Pinpoint the cell where the given text exists, returning its (x, y) midpoint coordinate. 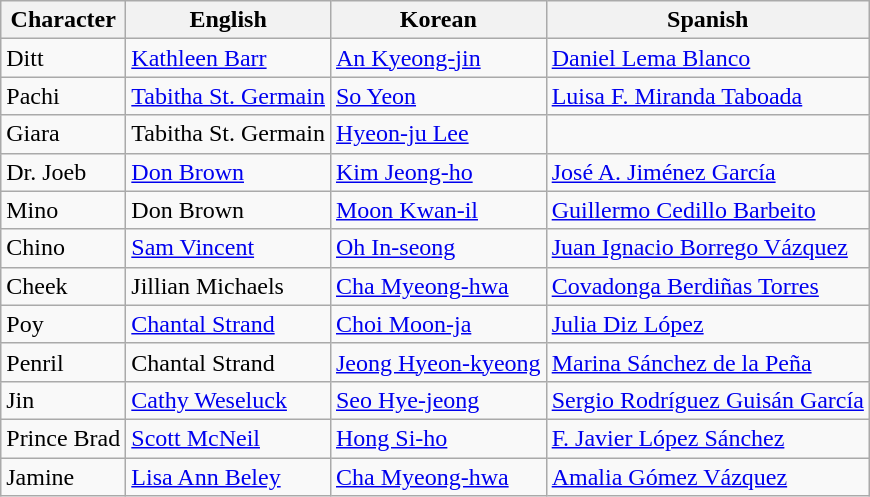
Giara (64, 134)
Seo Hye-jeong (438, 400)
Chino (64, 248)
Choi Moon-ja (438, 324)
Pachi (64, 96)
Jillian Michaels (228, 286)
Luisa F. Miranda Taboada (708, 96)
Lisa Ann Beley (228, 477)
Dr. Joeb (64, 172)
Jin (64, 400)
Cheek (64, 286)
So Yeon (438, 96)
Mino (64, 210)
Spanish (708, 20)
Juan Ignacio Borrego Vázquez (708, 248)
Oh In-seong (438, 248)
Kim Jeong-ho (438, 172)
Sam Vincent (228, 248)
Hyeon-ju Lee (438, 134)
Guillermo Cedillo Barbeito (708, 210)
José A. Jiménez García (708, 172)
Ditt (64, 58)
Poy (64, 324)
Daniel Lema Blanco (708, 58)
Jamine (64, 477)
Covadonga Berdiñas Torres (708, 286)
Julia Diz López (708, 324)
Marina Sánchez de la Peña (708, 362)
Scott McNeil (228, 438)
F. Javier López Sánchez (708, 438)
English (228, 20)
Sergio Rodríguez Guisán García (708, 400)
Amalia Gómez Vázquez (708, 477)
An Kyeong-jin (438, 58)
Penril (64, 362)
Prince Brad (64, 438)
Hong Si-ho (438, 438)
Character (64, 20)
Korean (438, 20)
Moon Kwan-il (438, 210)
Cathy Weseluck (228, 400)
Kathleen Barr (228, 58)
Jeong Hyeon-kyeong (438, 362)
